For the text-containing cell, return its midpoint in (x, y) coordinate format. 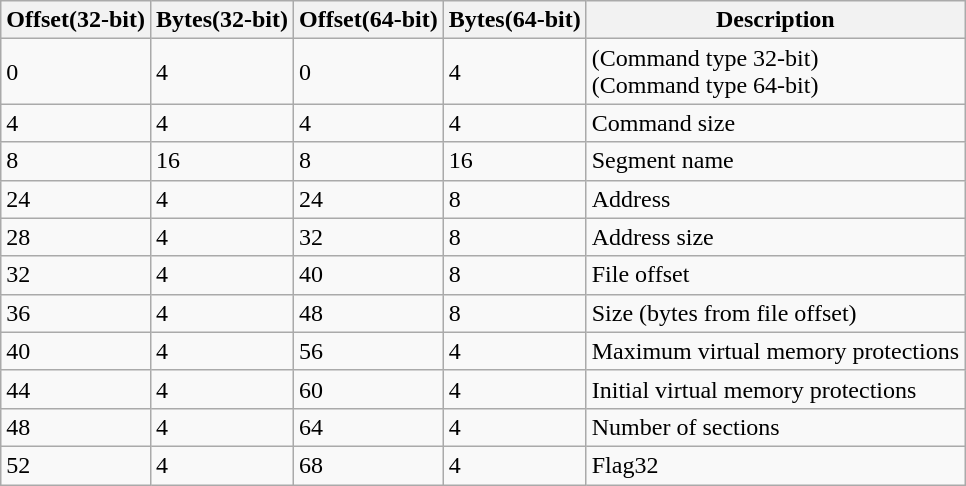
Bytes(64-bit) (514, 20)
Flag32 (775, 465)
56 (368, 351)
52 (76, 465)
Description (775, 20)
Offset(64-bit) (368, 20)
(Command type 32-bit) (Command type 64-bit) (775, 72)
Number of sections (775, 427)
28 (76, 237)
Offset(32-bit) (76, 20)
68 (368, 465)
44 (76, 389)
60 (368, 389)
File offset (775, 275)
Address size (775, 237)
Initial virtual memory protections (775, 389)
Address (775, 199)
Size (bytes from file offset) (775, 313)
Command size (775, 123)
36 (76, 313)
64 (368, 427)
Segment name (775, 161)
Bytes(32-bit) (222, 20)
Maximum virtual memory protections (775, 351)
